From the cell containing the given text, extract its center point as [x, y] coordinate. 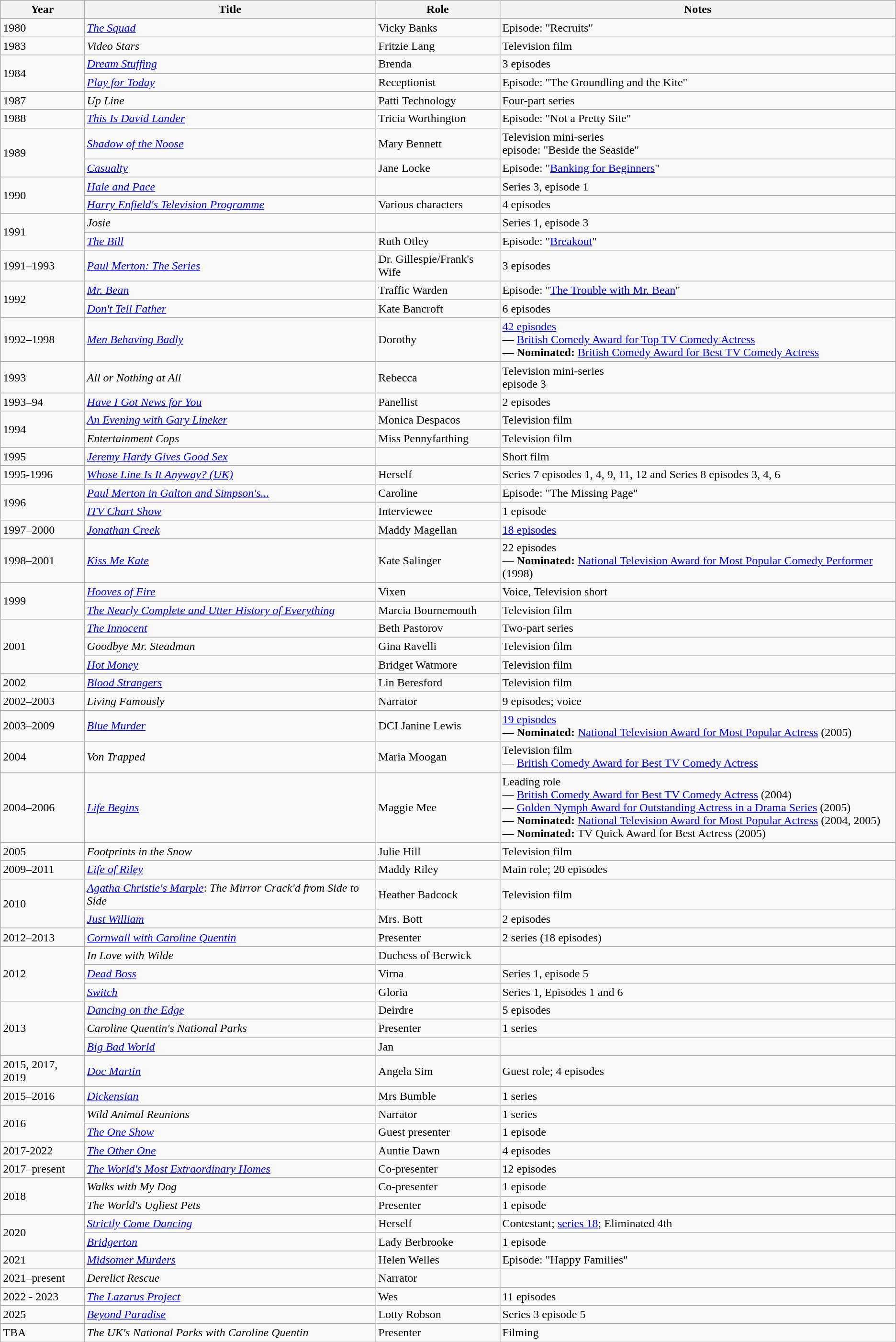
2022 - 2023 [42, 1297]
Maria Moogan [437, 757]
Helen Welles [437, 1260]
Voice, Television short [698, 592]
Four-part series [698, 101]
Midsomer Murders [230, 1260]
Maddy Riley [437, 870]
Men Behaving Badly [230, 340]
1998–2001 [42, 560]
Angela Sim [437, 1071]
The Innocent [230, 628]
Vicky Banks [437, 28]
Panellist [437, 402]
Bridget Watmore [437, 665]
1995 [42, 457]
Series 1, episode 5 [698, 973]
Mrs. Bott [437, 919]
Big Bad World [230, 1047]
Caroline Quentin's National Parks [230, 1029]
Von Trapped [230, 757]
Receptionist [437, 82]
Guest presenter [437, 1132]
2004–2006 [42, 807]
2021 [42, 1260]
Episode: "The Missing Page" [698, 493]
1996 [42, 502]
Up Line [230, 101]
Episode: "The Trouble with Mr. Bean" [698, 291]
Strictly Come Dancing [230, 1223]
Lotty Robson [437, 1315]
1995-1996 [42, 475]
Josie [230, 223]
5 episodes [698, 1010]
Episode: "The Groundling and the Kite" [698, 82]
1992–1998 [42, 340]
1994 [42, 429]
Television mini-series episode: "Beside the Seaside" [698, 144]
1997–2000 [42, 529]
Maggie Mee [437, 807]
Hot Money [230, 665]
Casualty [230, 168]
Deirdre [437, 1010]
Television film — British Comedy Award for Best TV Comedy Actress [698, 757]
2017–present [42, 1169]
2015–2016 [42, 1096]
Dickensian [230, 1096]
Cornwall with Caroline Quentin [230, 937]
Role [437, 10]
Hale and Pace [230, 186]
Short film [698, 457]
1993–94 [42, 402]
2002–2003 [42, 701]
Play for Today [230, 82]
1989 [42, 152]
2020 [42, 1232]
2003–2009 [42, 726]
Hooves of Fire [230, 592]
2005 [42, 851]
Brenda [437, 64]
Gloria [437, 992]
Switch [230, 992]
Gina Ravelli [437, 647]
Jeremy Hardy Gives Good Sex [230, 457]
Dead Boss [230, 973]
19 episodes — Nominated: National Television Award for Most Popular Actress (2005) [698, 726]
Julie Hill [437, 851]
Doc Martin [230, 1071]
Dream Stuffing [230, 64]
Filming [698, 1333]
Dr. Gillespie/Frank's Wife [437, 266]
18 episodes [698, 529]
Shadow of the Noose [230, 144]
Kate Bancroft [437, 309]
The World's Ugliest Pets [230, 1205]
2017-2022 [42, 1151]
Beth Pastorov [437, 628]
1991–1993 [42, 266]
Television mini-series episode 3 [698, 377]
2001 [42, 647]
1988 [42, 119]
Derelict Rescue [230, 1278]
Vixen [437, 592]
Series 3 episode 5 [698, 1315]
2010 [42, 904]
This Is David Lander [230, 119]
Mary Bennett [437, 144]
2021–present [42, 1278]
Paul Merton in Galton and Simpson's... [230, 493]
Just William [230, 919]
1980 [42, 28]
Fritzie Lang [437, 46]
Duchess of Berwick [437, 955]
1983 [42, 46]
Wes [437, 1297]
Episode: "Not a Pretty Site" [698, 119]
Guest role; 4 episodes [698, 1071]
Episode: "Banking for Beginners" [698, 168]
The Other One [230, 1151]
2018 [42, 1196]
2025 [42, 1315]
Life Begins [230, 807]
DCI Janine Lewis [437, 726]
All or Nothing at All [230, 377]
1992 [42, 300]
1991 [42, 232]
In Love with Wilde [230, 955]
2 series (18 episodes) [698, 937]
Series 3, episode 1 [698, 186]
Dancing on the Edge [230, 1010]
Various characters [437, 204]
Contestant; series 18; Eliminated 4th [698, 1223]
Kate Salinger [437, 560]
12 episodes [698, 1169]
Entertainment Cops [230, 438]
Main role; 20 episodes [698, 870]
Traffic Warden [437, 291]
1984 [42, 73]
42 episodes — British Comedy Award for Top TV Comedy Actress — Nominated: British Comedy Award for Best TV Comedy Actress [698, 340]
Heather Badcock [437, 894]
Series 7 episodes 1, 4, 9, 11, 12 and Series 8 episodes 3, 4, 6 [698, 475]
Wild Animal Reunions [230, 1114]
Jane Locke [437, 168]
2015, 2017, 2019 [42, 1071]
Auntie Dawn [437, 1151]
2012–2013 [42, 937]
Virna [437, 973]
11 episodes [698, 1297]
The UK's National Parks with Caroline Quentin [230, 1333]
The World's Most Extraordinary Homes [230, 1169]
Life of Riley [230, 870]
Blue Murder [230, 726]
The Bill [230, 241]
Jan [437, 1047]
TBA [42, 1333]
Rebecca [437, 377]
Episode: "Recruits" [698, 28]
Notes [698, 10]
1990 [42, 195]
Goodbye Mr. Steadman [230, 647]
Maddy Magellan [437, 529]
Footprints in the Snow [230, 851]
Tricia Worthington [437, 119]
9 episodes; voice [698, 701]
The Squad [230, 28]
2016 [42, 1123]
Caroline [437, 493]
Beyond Paradise [230, 1315]
2013 [42, 1029]
22 episodes — Nominated: National Television Award for Most Popular Comedy Performer (1998) [698, 560]
Dorothy [437, 340]
Video Stars [230, 46]
Mrs Bumble [437, 1096]
Mr. Bean [230, 291]
Jonathan Creek [230, 529]
Episode: "Breakout" [698, 241]
Walks with My Dog [230, 1187]
1993 [42, 377]
6 episodes [698, 309]
The One Show [230, 1132]
2012 [42, 973]
Whose Line Is It Anyway? (UK) [230, 475]
2004 [42, 757]
1987 [42, 101]
Kiss Me Kate [230, 560]
Bridgerton [230, 1241]
Year [42, 10]
An Evening with Gary Lineker [230, 420]
Series 1, episode 3 [698, 223]
ITV Chart Show [230, 511]
Agatha Christie's Marple: The Mirror Crack'd from Side to Side [230, 894]
Living Famously [230, 701]
Two-part series [698, 628]
Miss Pennyfarthing [437, 438]
Series 1, Episodes 1 and 6 [698, 992]
1999 [42, 601]
2009–2011 [42, 870]
Blood Strangers [230, 683]
Lin Beresford [437, 683]
Patti Technology [437, 101]
Episode: "Happy Families" [698, 1260]
Interviewee [437, 511]
Title [230, 10]
Paul Merton: The Series [230, 266]
Marcia Bournemouth [437, 610]
The Nearly Complete and Utter History of Everything [230, 610]
Ruth Otley [437, 241]
2002 [42, 683]
Have I Got News for You [230, 402]
Monica Despacos [437, 420]
Don't Tell Father [230, 309]
Harry Enfield's Television Programme [230, 204]
Lady Berbrooke [437, 1241]
The Lazarus Project [230, 1297]
